Pinpoint the cell where the given text exists, returning its [X, Y] midpoint coordinate. 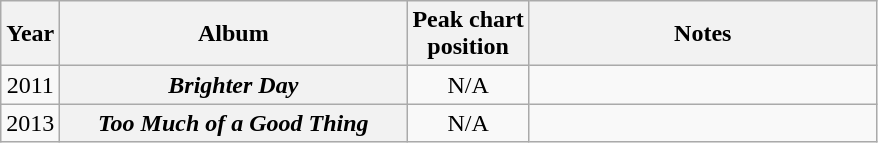
Peak chartposition [468, 34]
Too Much of a Good Thing [234, 123]
Year [30, 34]
Notes [702, 34]
2011 [30, 85]
Album [234, 34]
Brighter Day [234, 85]
2013 [30, 123]
